From the cell containing the given text, extract its center point as (x, y) coordinate. 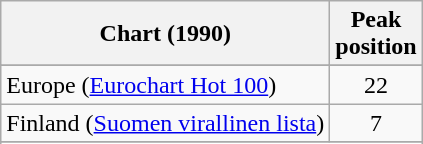
Chart (1990) (166, 34)
Europe (Eurochart Hot 100) (166, 85)
Peakposition (376, 34)
7 (376, 123)
22 (376, 85)
Finland (Suomen virallinen lista) (166, 123)
